Find where the given text appears and provide that cell's center as [x, y] coordinate. 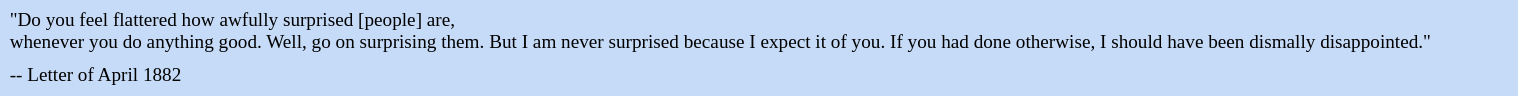
-- Letter of April 1882 [759, 76]
